Scan for the cell matching the given text and deliver its (X, Y) coordinate at center. 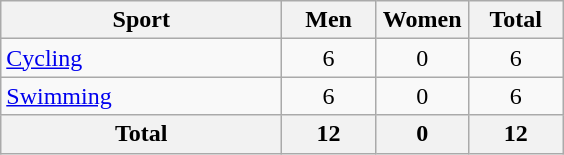
Sport (142, 20)
Swimming (142, 96)
Cycling (142, 58)
Women (422, 20)
Men (329, 20)
